Find where the given text appears and provide that cell's center as [X, Y] coordinate. 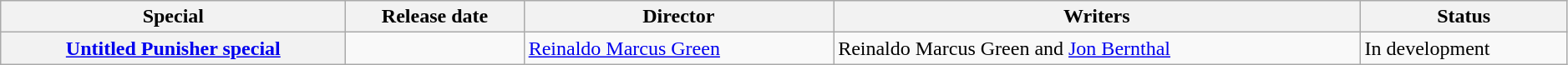
Director [678, 17]
Writers [1097, 17]
Reinaldo Marcus Green [678, 48]
Reinaldo Marcus Green and Jon Bernthal [1097, 48]
Status [1464, 17]
In development [1464, 48]
Untitled Punisher special [174, 48]
Special [174, 17]
Release date [434, 17]
